Locate the cell with the specified text and output its [x, y] center coordinate. 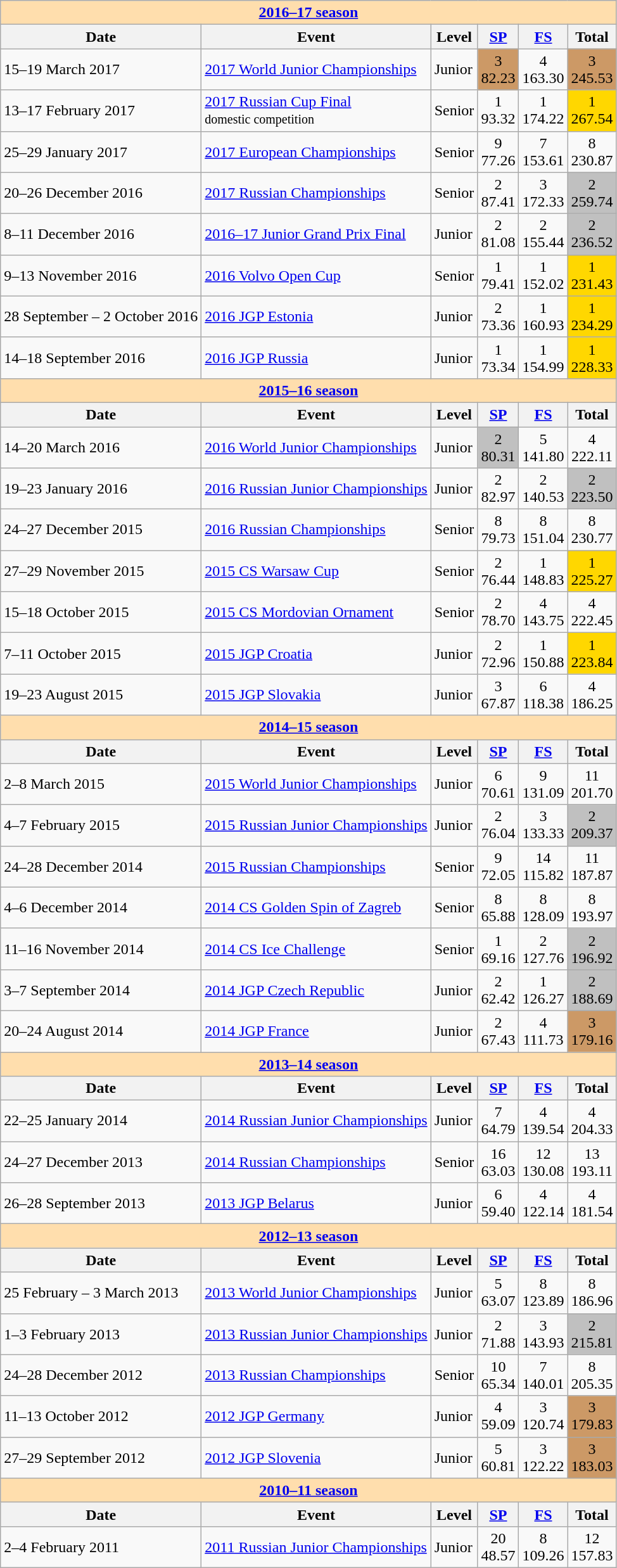
1 154.99 [544, 357]
7 153.61 [544, 152]
2 73.36 [498, 317]
1 234.29 [592, 317]
7–11 October 2015 [101, 654]
14–18 September 2016 [101, 357]
13–17 February 2017 [101, 110]
2015 CS Mordovian Ornament [316, 612]
2 76.04 [498, 825]
8 128.09 [544, 907]
4 186.25 [592, 694]
2014 CS Ice Challenge [316, 949]
2–8 March 2015 [101, 784]
2 71.88 [498, 1334]
22–25 January 2014 [101, 1121]
2014–15 season [308, 727]
20 48.57 [498, 1547]
1 225.27 [592, 571]
6 59.40 [498, 1204]
2016–17 Junior Grand Prix Final [316, 234]
8 205.35 [592, 1375]
3 82.23 [498, 70]
1 174.22 [544, 110]
2016 World Junior Championships [316, 447]
2015 Russian Junior Championships [316, 825]
14–20 March 2016 [101, 447]
2015 CS Warsaw Cup [316, 571]
27–29 September 2012 [101, 1457]
2015–16 season [308, 390]
9 77.26 [498, 152]
2017 World Junior Championships [316, 70]
8 193.97 [592, 907]
3 183.03 [592, 1457]
11 187.87 [592, 867]
2 82.97 [498, 489]
1 93.32 [498, 110]
2016 JGP Estonia [316, 317]
4 163.30 [544, 70]
2014 Russian Championships [316, 1162]
4 222.11 [592, 447]
2015 JGP Slovakia [316, 694]
19–23 August 2015 [101, 694]
19–23 January 2016 [101, 489]
2 223.50 [592, 489]
2017 Russian Championships [316, 193]
2 78.70 [498, 612]
11 201.70 [592, 784]
1 79.41 [498, 275]
9–13 November 2016 [101, 275]
4 222.45 [592, 612]
2016 Russian Championships [316, 530]
2 127.76 [544, 949]
8 109.26 [544, 1547]
2016 Volvo Open Cup [316, 275]
8 186.96 [592, 1292]
20–24 August 2014 [101, 1031]
6 118.38 [544, 694]
27–29 November 2015 [101, 571]
20–26 December 2016 [101, 193]
1 69.16 [498, 949]
3 120.74 [544, 1417]
1 148.83 [544, 571]
2 215.81 [592, 1334]
2 188.69 [592, 990]
1 231.43 [592, 275]
3 133.33 [544, 825]
1 228.33 [592, 357]
9 131.09 [544, 784]
2013–14 season [308, 1064]
8 230.77 [592, 530]
1–3 February 2013 [101, 1334]
8 79.73 [498, 530]
5 60.81 [498, 1457]
2014 JGP Czech Republic [316, 990]
7 140.01 [544, 1375]
2 87.41 [498, 193]
4 59.09 [498, 1417]
1 267.54 [592, 110]
2016 Russian Junior Championships [316, 489]
2010–11 season [308, 1490]
8 230.87 [592, 152]
16 63.03 [498, 1162]
2 62.42 [498, 990]
2 81.08 [498, 234]
2–4 February 2011 [101, 1547]
9 72.05 [498, 867]
3 67.87 [498, 694]
7 64.79 [498, 1121]
15–19 March 2017 [101, 70]
2012 JGP Slovenia [316, 1457]
4 181.54 [592, 1204]
2014 JGP France [316, 1031]
10 65.34 [498, 1375]
6 70.61 [498, 784]
1 160.93 [544, 317]
2 259.74 [592, 193]
5 63.07 [498, 1292]
8–11 December 2016 [101, 234]
24–28 December 2012 [101, 1375]
4 204.33 [592, 1121]
3 122.22 [544, 1457]
5 141.80 [544, 447]
1 150.88 [544, 654]
26–28 September 2013 [101, 1204]
2012 JGP Germany [316, 1417]
2015 World Junior Championships [316, 784]
2017 Russian Cup Final domestic competition [316, 110]
2015 Russian Championships [316, 867]
4–6 December 2014 [101, 907]
24–27 December 2013 [101, 1162]
1 73.34 [498, 357]
3 179.16 [592, 1031]
2017 European Championships [316, 152]
25 February – 3 March 2013 [101, 1292]
1 126.27 [544, 990]
3–7 September 2014 [101, 990]
2013 Russian Junior Championships [316, 1334]
2 209.37 [592, 825]
2 67.43 [498, 1031]
2 76.44 [498, 571]
2 72.96 [498, 654]
2012–13 season [308, 1236]
3 179.83 [592, 1417]
2 80.31 [498, 447]
2015 JGP Croatia [316, 654]
2014 Russian Junior Championships [316, 1121]
2013 JGP Belarus [316, 1204]
2013 Russian Championships [316, 1375]
24–28 December 2014 [101, 867]
8 151.04 [544, 530]
11–16 November 2014 [101, 949]
4 122.14 [544, 1204]
24–27 December 2015 [101, 530]
14 115.82 [544, 867]
2014 CS Golden Spin of Zagreb [316, 907]
8 65.88 [498, 907]
4–7 February 2015 [101, 825]
4 111.73 [544, 1031]
1 223.84 [592, 654]
2013 World Junior Championships [316, 1292]
3 245.53 [592, 70]
2016 JGP Russia [316, 357]
2 236.52 [592, 234]
11–13 October 2012 [101, 1417]
4 143.75 [544, 612]
12 157.83 [592, 1547]
2 196.92 [592, 949]
28 September – 2 October 2016 [101, 317]
3 172.33 [544, 193]
25–29 January 2017 [101, 152]
15–18 October 2015 [101, 612]
8 123.89 [544, 1292]
4 139.54 [544, 1121]
3 143.93 [544, 1334]
2016–17 season [308, 13]
2 155.44 [544, 234]
12 130.08 [544, 1162]
13 193.11 [592, 1162]
2 140.53 [544, 489]
2011 Russian Junior Championships [316, 1547]
1 152.02 [544, 275]
